Find where the given text appears and provide that cell's center as [X, Y] coordinate. 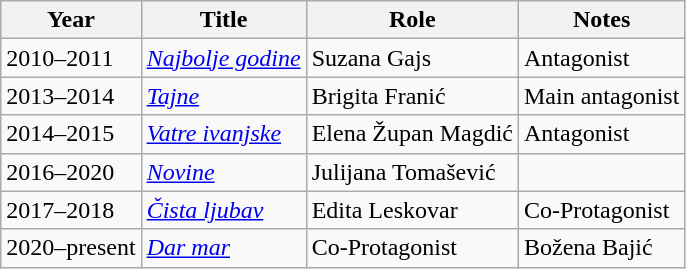
2020–present [71, 248]
Edita Leskovar [412, 210]
Tajne [224, 96]
Vatre ivanjske [224, 134]
Year [71, 20]
2017–2018 [71, 210]
Main antagonist [601, 96]
Role [412, 20]
Brigita Franić [412, 96]
Čista ljubav [224, 210]
Novine [224, 172]
Suzana Gajs [412, 58]
Elena Župan Magdić [412, 134]
2010–2011 [71, 58]
Božena Bajić [601, 248]
Najbolje godine [224, 58]
Title [224, 20]
Dar mar [224, 248]
2014–2015 [71, 134]
2016–2020 [71, 172]
Notes [601, 20]
Julijana Tomašević [412, 172]
2013–2014 [71, 96]
